Extract the (x, y) coordinate from the center of the cell holding the provided text.  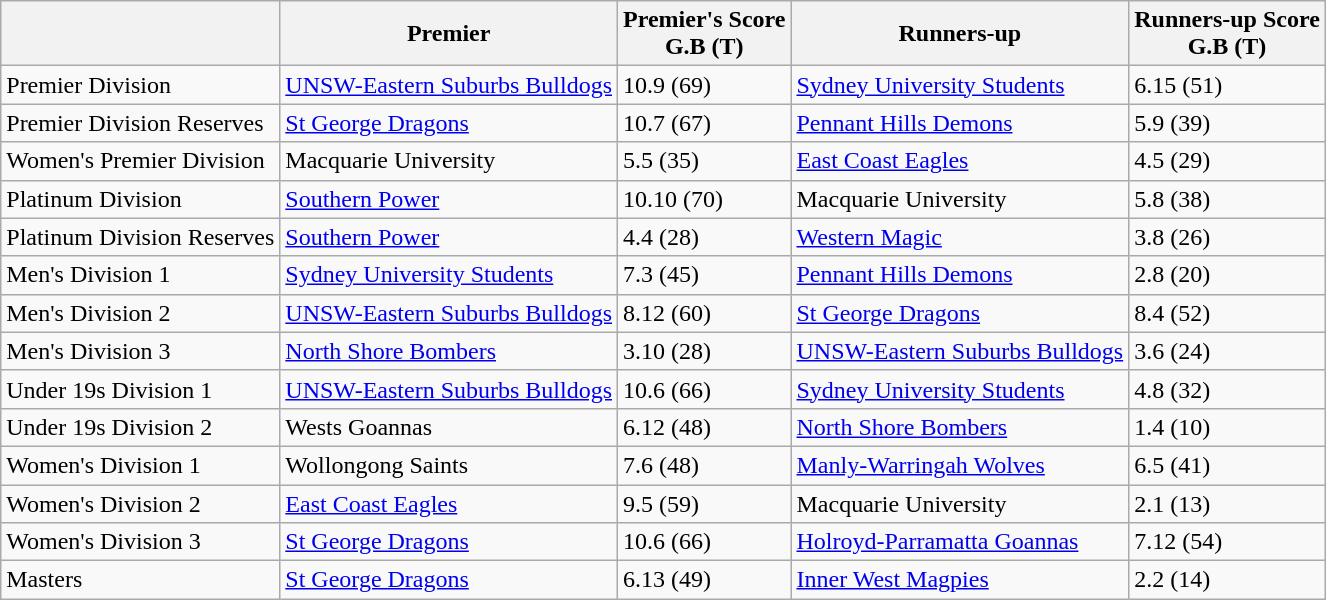
Western Magic (960, 237)
Premier Division Reserves (140, 123)
6.12 (48) (704, 427)
5.5 (35) (704, 161)
6.15 (51) (1228, 85)
Wollongong Saints (449, 465)
Women's Division 2 (140, 503)
2.1 (13) (1228, 503)
7.12 (54) (1228, 542)
8.4 (52) (1228, 313)
Women's Division 3 (140, 542)
10.7 (67) (704, 123)
3.8 (26) (1228, 237)
Holroyd-Parramatta Goannas (960, 542)
Premier (449, 34)
1.4 (10) (1228, 427)
Women's Premier Division (140, 161)
Men's Division 2 (140, 313)
Women's Division 1 (140, 465)
Platinum Division (140, 199)
Under 19s Division 1 (140, 389)
6.13 (49) (704, 580)
Manly-Warringah Wolves (960, 465)
7.6 (48) (704, 465)
6.5 (41) (1228, 465)
10.10 (70) (704, 199)
Wests Goannas (449, 427)
7.3 (45) (704, 275)
8.12 (60) (704, 313)
2.2 (14) (1228, 580)
Under 19s Division 2 (140, 427)
4.5 (29) (1228, 161)
Men's Division 3 (140, 351)
Men's Division 1 (140, 275)
4.4 (28) (704, 237)
4.8 (32) (1228, 389)
Inner West Magpies (960, 580)
5.8 (38) (1228, 199)
Premier Division (140, 85)
2.8 (20) (1228, 275)
Platinum Division Reserves (140, 237)
10.9 (69) (704, 85)
3.6 (24) (1228, 351)
9.5 (59) (704, 503)
Premier's ScoreG.B (T) (704, 34)
5.9 (39) (1228, 123)
Runners-up (960, 34)
Masters (140, 580)
3.10 (28) (704, 351)
Runners-up ScoreG.B (T) (1228, 34)
